Determine the (X, Y) coordinate at the center of the cell enclosing the given text.  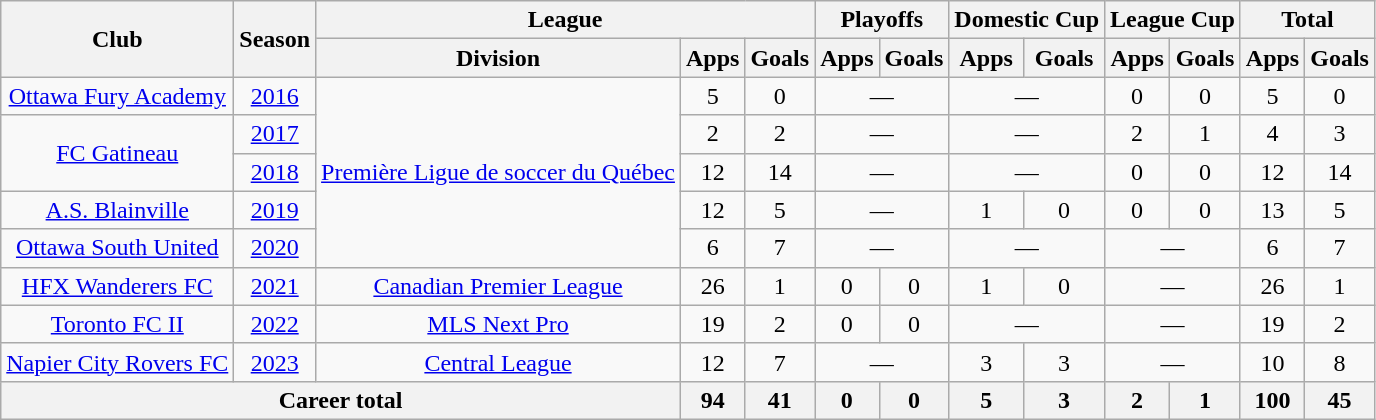
Ottawa Fury Academy (118, 96)
2019 (275, 210)
Season (275, 39)
Ottawa South United (118, 248)
2017 (275, 134)
Toronto FC II (118, 324)
2020 (275, 248)
2023 (275, 362)
10 (1272, 362)
Napier City Rovers FC (118, 362)
Total (1307, 20)
45 (1340, 400)
100 (1272, 400)
13 (1272, 210)
Première Ligue de soccer du Québec (498, 172)
Playoffs (882, 20)
League (566, 20)
MLS Next Pro (498, 324)
2018 (275, 172)
8 (1340, 362)
Central League (498, 362)
A.S. Blainville (118, 210)
League Cup (1173, 20)
Career total (341, 400)
Domestic Cup (1027, 20)
Club (118, 39)
41 (780, 400)
HFX Wanderers FC (118, 286)
4 (1272, 134)
Division (498, 58)
2022 (275, 324)
Canadian Premier League (498, 286)
94 (712, 400)
2021 (275, 286)
2016 (275, 96)
FC Gatineau (118, 153)
